Identify which cell holds the provided text, then report its (X, Y) central coordinate. 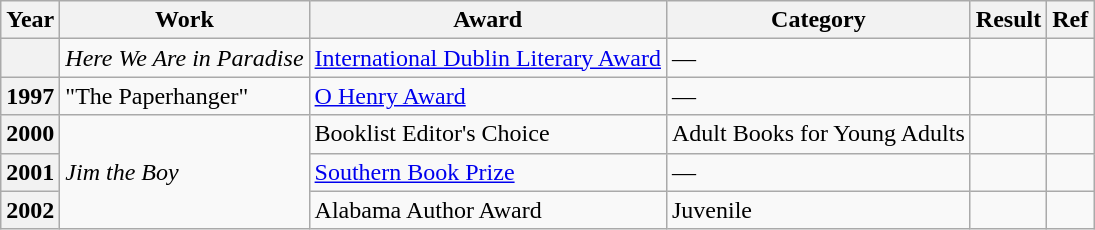
Juvenile (818, 210)
Adult Books for Young Adults (818, 134)
Jim the Boy (184, 172)
"The Paperhanger" (184, 96)
O Henry Award (488, 96)
Alabama Author Award (488, 210)
Result (1008, 20)
Booklist Editor's Choice (488, 134)
Here We Are in Paradise (184, 58)
Year (30, 20)
2002 (30, 210)
2001 (30, 172)
Award (488, 20)
Category (818, 20)
2000 (30, 134)
Southern Book Prize (488, 172)
Work (184, 20)
Ref (1070, 20)
1997 (30, 96)
International Dublin Literary Award (488, 58)
